Locate the cell with the specified text and output its (x, y) center coordinate. 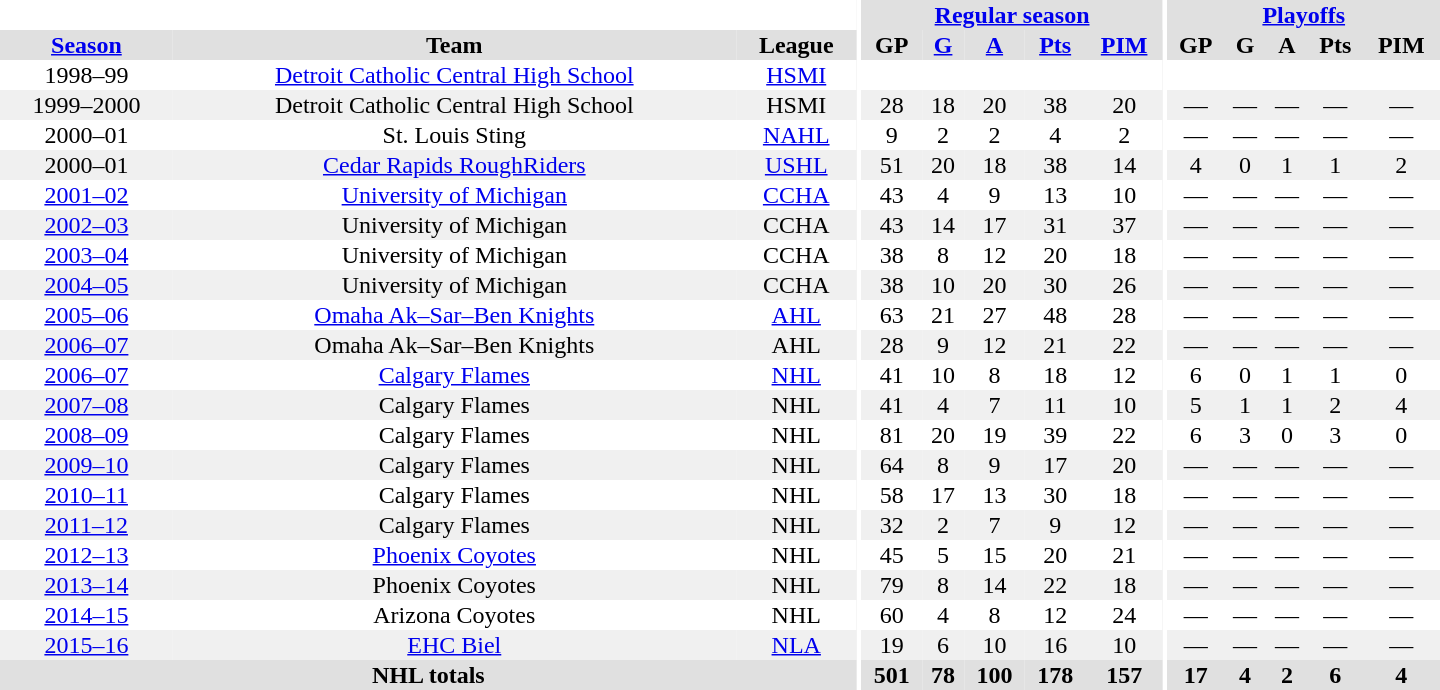
37 (1124, 225)
St. Louis Sting (454, 135)
Regular season (1012, 15)
Playoffs (1304, 15)
79 (892, 585)
64 (892, 465)
2007–08 (86, 405)
81 (892, 435)
2002–03 (86, 225)
58 (892, 495)
2011–12 (86, 525)
2001–02 (86, 195)
League (796, 45)
501 (892, 675)
26 (1124, 285)
EHC Biel (454, 645)
USHL (796, 165)
2009–10 (86, 465)
100 (994, 675)
Arizona Coyotes (454, 615)
63 (892, 315)
2004–05 (86, 285)
78 (943, 675)
2008–09 (86, 435)
24 (1124, 615)
2003–04 (86, 255)
NAHL (796, 135)
2012–13 (86, 555)
45 (892, 555)
2013–14 (86, 585)
Season (86, 45)
15 (994, 555)
Team (454, 45)
NLA (796, 645)
178 (1056, 675)
2015–16 (86, 645)
11 (1056, 405)
2010–11 (86, 495)
16 (1056, 645)
1998–99 (86, 75)
Cedar Rapids RoughRiders (454, 165)
157 (1124, 675)
NHL totals (428, 675)
2014–15 (86, 615)
27 (994, 315)
1999–2000 (86, 105)
2005–06 (86, 315)
39 (1056, 435)
31 (1056, 225)
60 (892, 615)
32 (892, 525)
48 (1056, 315)
51 (892, 165)
